Return (X, Y) of the center of cell containing provided text 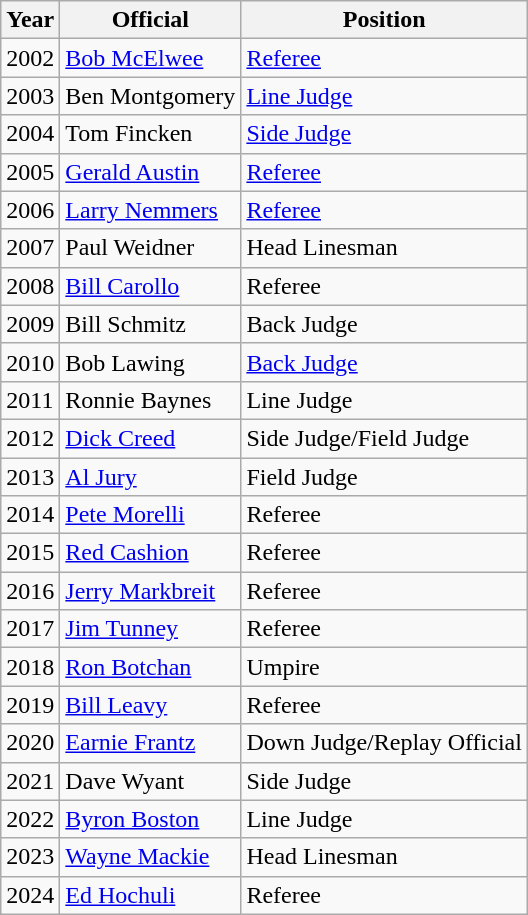
2002 (30, 58)
Paul Weidner (150, 248)
Jerry Markbreit (150, 591)
Down Judge/Replay Official (384, 743)
Official (150, 20)
Bill Schmitz (150, 324)
Byron Boston (150, 819)
Bill Carollo (150, 286)
Year (30, 20)
Red Cashion (150, 553)
2017 (30, 629)
2014 (30, 515)
2015 (30, 553)
Dick Creed (150, 438)
2011 (30, 400)
Side Judge/Field Judge (384, 438)
2009 (30, 324)
2020 (30, 743)
2018 (30, 667)
2024 (30, 895)
Umpire (384, 667)
Ronnie Baynes (150, 400)
Ed Hochuli (150, 895)
2023 (30, 857)
2022 (30, 819)
Pete Morelli (150, 515)
Tom Fincken (150, 134)
2021 (30, 781)
Position (384, 20)
Bob McElwee (150, 58)
Jim Tunney (150, 629)
Bill Leavy (150, 705)
Gerald Austin (150, 172)
2016 (30, 591)
2012 (30, 438)
Ron Botchan (150, 667)
2004 (30, 134)
2010 (30, 362)
2007 (30, 248)
Ben Montgomery (150, 96)
2003 (30, 96)
Dave Wyant (150, 781)
2019 (30, 705)
Al Jury (150, 477)
2006 (30, 210)
Earnie Frantz (150, 743)
Field Judge (384, 477)
Bob Lawing (150, 362)
2005 (30, 172)
2013 (30, 477)
Wayne Mackie (150, 857)
Larry Nemmers (150, 210)
2008 (30, 286)
